Find where the given text appears and provide that cell's center as [x, y] coordinate. 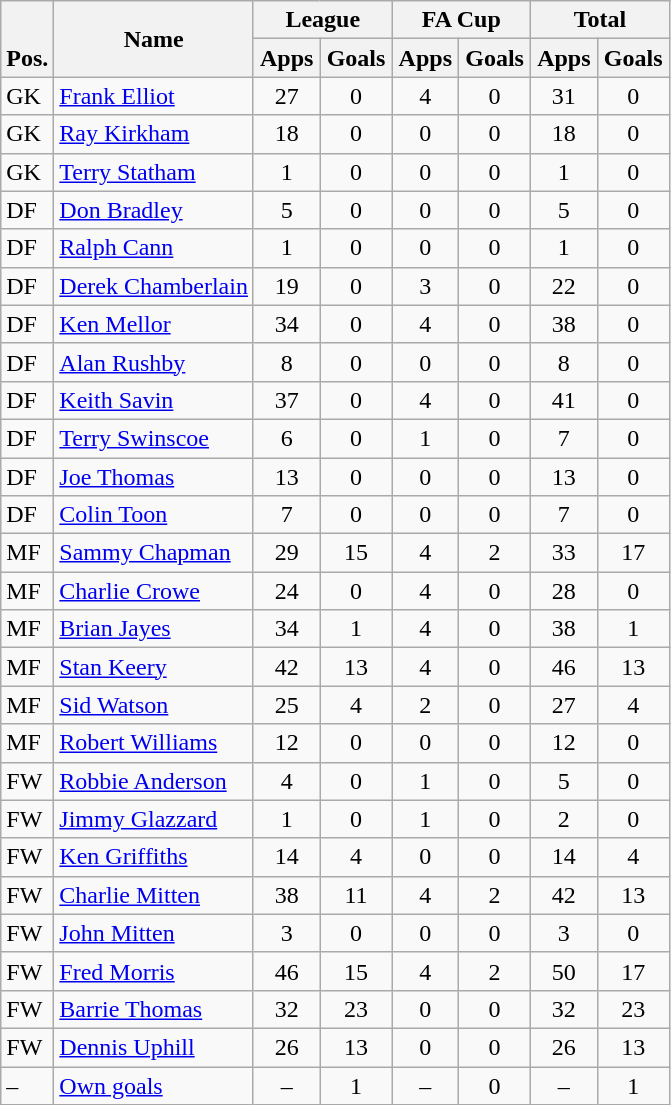
Terry Swinscoe [154, 438]
37 [286, 400]
Charlie Mitten [154, 895]
25 [286, 705]
Jimmy Glazzard [154, 819]
Dennis Uphill [154, 1047]
Stan Keery [154, 667]
24 [286, 591]
33 [564, 553]
Robert Williams [154, 743]
Keith Savin [154, 400]
Derek Chamberlain [154, 286]
Sid Watson [154, 705]
Brian Jayes [154, 629]
Frank Elliot [154, 96]
Own goals [154, 1085]
22 [564, 286]
41 [564, 400]
Name [154, 39]
John Mitten [154, 933]
6 [286, 438]
Terry Statham [154, 172]
League [322, 20]
FA Cup [462, 20]
Charlie Crowe [154, 591]
Ray Kirkham [154, 134]
Ken Griffiths [154, 857]
Colin Toon [154, 515]
Ralph Cann [154, 248]
Fred Morris [154, 971]
Sammy Chapman [154, 553]
29 [286, 553]
11 [356, 895]
28 [564, 591]
Ken Mellor [154, 324]
Alan Rushby [154, 362]
50 [564, 971]
Pos. [28, 39]
Joe Thomas [154, 477]
Don Bradley [154, 210]
Robbie Anderson [154, 781]
Barrie Thomas [154, 1009]
Total [600, 20]
31 [564, 96]
19 [286, 286]
